From the cell containing the given text, extract its center point as (X, Y) coordinate. 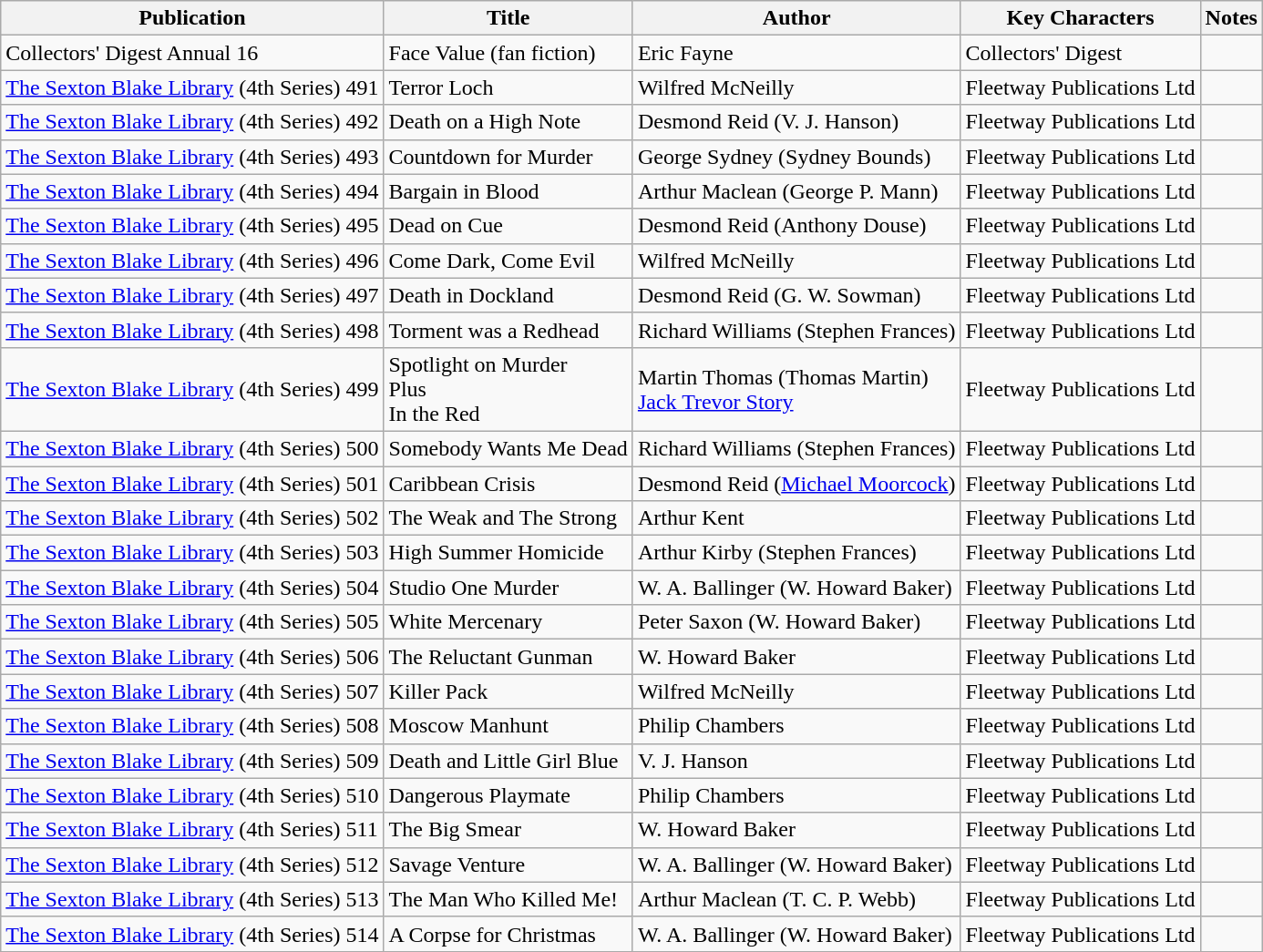
Arthur Kirby (Stephen Frances) (796, 553)
The Sexton Blake Library (4th Series) 501 (192, 484)
Death in Dockland (508, 295)
Eric Fayne (796, 53)
The Weak and The Strong (508, 518)
The Sexton Blake Library (4th Series) 504 (192, 588)
Death and Little Girl Blue (508, 761)
The Sexton Blake Library (4th Series) 506 (192, 657)
Desmond Reid (V. J. Hanson) (796, 122)
The Sexton Blake Library (4th Series) 513 (192, 899)
Title (508, 18)
Spotlight on MurderPlusIn the Red (508, 389)
Moscow Manhunt (508, 726)
Arthur Maclean (George P. Mann) (796, 191)
The Sexton Blake Library (4th Series) 507 (192, 691)
Dead on Cue (508, 226)
Savage Venture (508, 865)
Face Value (fan fiction) (508, 53)
Somebody Wants Me Dead (508, 448)
Death on a High Note (508, 122)
George Sydney (Sydney Bounds) (796, 157)
A Corpse for Christmas (508, 934)
The Sexton Blake Library (4th Series) 498 (192, 330)
Arthur Kent (796, 518)
The Man Who Killed Me! (508, 899)
The Sexton Blake Library (4th Series) 492 (192, 122)
Collectors' Digest (1081, 53)
Terror Loch (508, 87)
Come Dark, Come Evil (508, 261)
The Sexton Blake Library (4th Series) 496 (192, 261)
Bargain in Blood (508, 191)
The Big Smear (508, 830)
The Sexton Blake Library (4th Series) 500 (192, 448)
The Sexton Blake Library (4th Series) 499 (192, 389)
Killer Pack (508, 691)
Countdown for Murder (508, 157)
Dangerous Playmate (508, 795)
The Sexton Blake Library (4th Series) 509 (192, 761)
The Sexton Blake Library (4th Series) 510 (192, 795)
The Sexton Blake Library (4th Series) 491 (192, 87)
The Sexton Blake Library (4th Series) 502 (192, 518)
The Sexton Blake Library (4th Series) 505 (192, 622)
Martin Thomas (Thomas Martin)Jack Trevor Story (796, 389)
Desmond Reid (Michael Moorcock) (796, 484)
White Mercenary (508, 622)
Publication (192, 18)
Author (796, 18)
Caribbean Crisis (508, 484)
Arthur Maclean (T. C. P. Webb) (796, 899)
Collectors' Digest Annual 16 (192, 53)
The Sexton Blake Library (4th Series) 512 (192, 865)
The Sexton Blake Library (4th Series) 495 (192, 226)
Notes (1231, 18)
The Sexton Blake Library (4th Series) 511 (192, 830)
The Sexton Blake Library (4th Series) 497 (192, 295)
High Summer Homicide (508, 553)
Torment was a Redhead (508, 330)
Desmond Reid (Anthony Douse) (796, 226)
Key Characters (1081, 18)
V. J. Hanson (796, 761)
The Sexton Blake Library (4th Series) 494 (192, 191)
Desmond Reid (G. W. Sowman) (796, 295)
The Reluctant Gunman (508, 657)
The Sexton Blake Library (4th Series) 514 (192, 934)
The Sexton Blake Library (4th Series) 503 (192, 553)
The Sexton Blake Library (4th Series) 493 (192, 157)
Peter Saxon (W. Howard Baker) (796, 622)
Studio One Murder (508, 588)
The Sexton Blake Library (4th Series) 508 (192, 726)
